Return the (x, y) coordinate for the center point of the cell that contains the specified text.  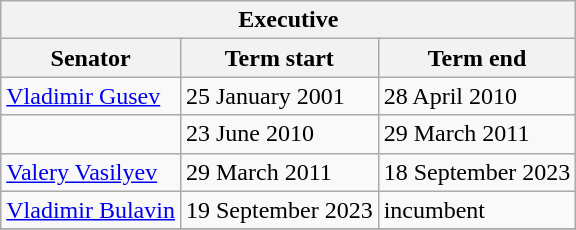
Valery Vasilyev (91, 172)
28 April 2010 (477, 96)
Term end (477, 58)
Term start (279, 58)
19 September 2023 (279, 210)
18 September 2023 (477, 172)
Senator (91, 58)
25 January 2001 (279, 96)
Vladimir Gusev (91, 96)
incumbent (477, 210)
Vladimir Bulavin (91, 210)
Executive (288, 20)
23 June 2010 (279, 134)
